Provide the [X, Y] coordinate of the cell's center where the given text is located.  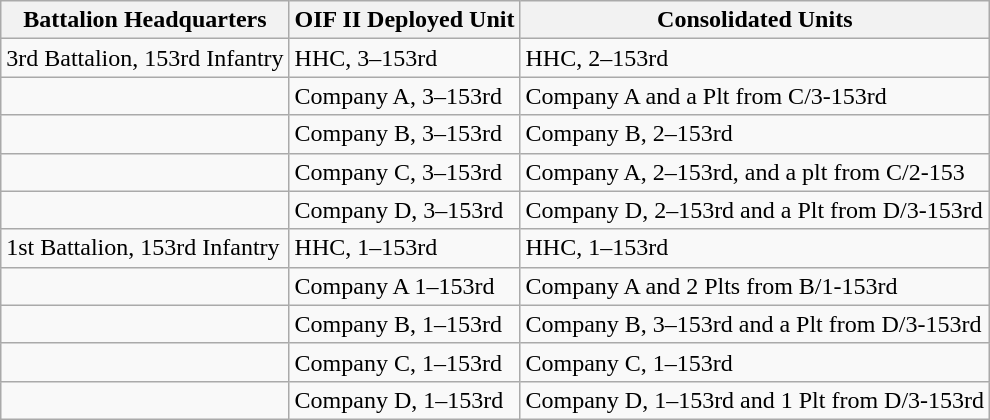
Company A 1–153rd [404, 286]
Company D, 1–153rd and 1 Plt from D/3-153rd [755, 400]
Company A and 2 Plts from B/1-153rd [755, 286]
Company B, 2–153rd [755, 134]
OIF II Deployed Unit [404, 20]
Company A and a Plt from C/3-153rd [755, 96]
3rd Battalion, 153rd Infantry [145, 58]
Company D, 3–153rd [404, 210]
1st Battalion, 153rd Infantry [145, 248]
Company B, 3–153rd [404, 134]
Company D, 2–153rd and a Plt from D/3-153rd [755, 210]
Company B, 1–153rd [404, 324]
Consolidated Units [755, 20]
Company C, 3–153rd [404, 172]
Company A, 2–153rd, and a plt from C/2-153 [755, 172]
Battalion Headquarters [145, 20]
HHC, 2–153rd [755, 58]
Company B, 3–153rd and a Plt from D/3-153rd [755, 324]
Company A, 3–153rd [404, 96]
HHC, 3–153rd [404, 58]
Company D, 1–153rd [404, 400]
